Provide the (X, Y) coordinate of the cell's center where the given text is located.  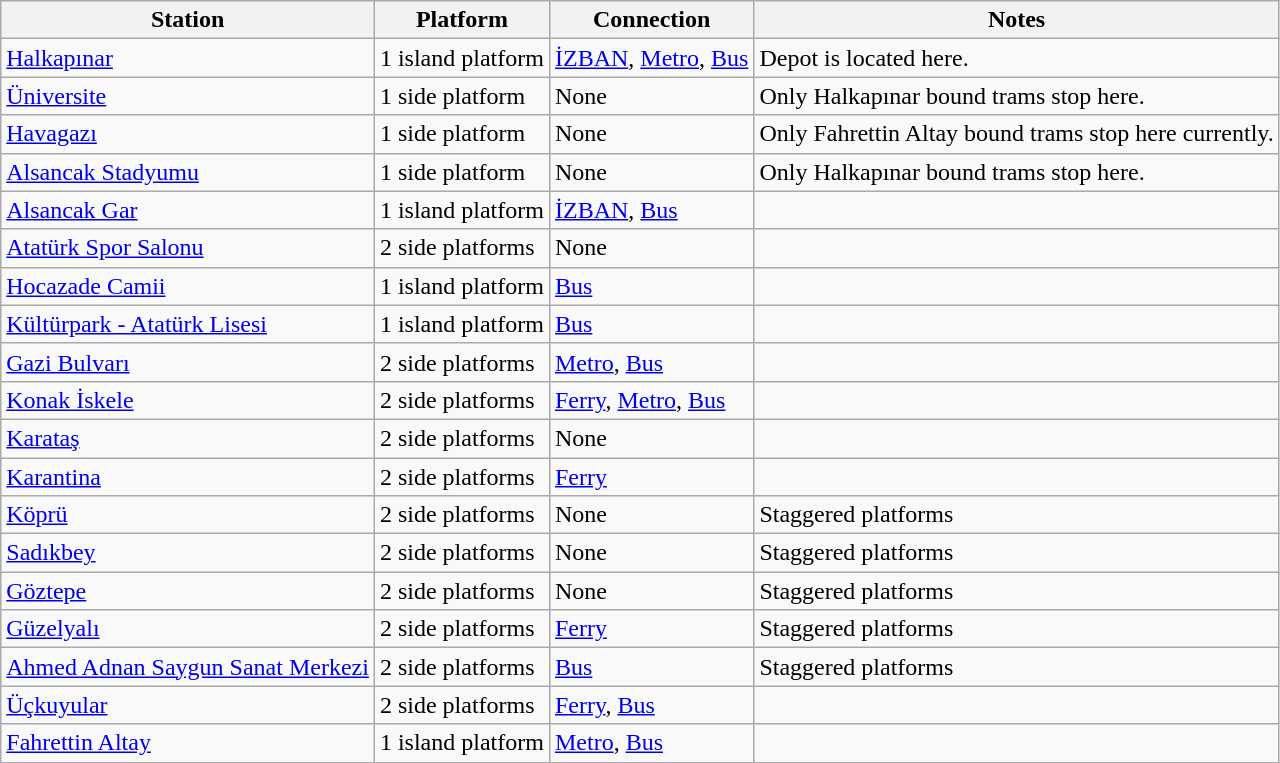
Halkapınar (188, 58)
Güzelyalı (188, 629)
İZBAN, Metro, Bus (651, 58)
Üniversite (188, 96)
Alsancak Gar (188, 210)
Notes (1016, 20)
Kültürpark - Atatürk Lisesi (188, 324)
Karataş (188, 438)
Depot is located here. (1016, 58)
Köprü (188, 515)
Ahmed Adnan Saygun Sanat Merkezi (188, 667)
Gazi Bulvarı (188, 362)
Sadıkbey (188, 553)
Hocazade Camii (188, 286)
Konak İskele (188, 400)
Karantina (188, 477)
Fahrettin Altay (188, 743)
Ferry, Bus (651, 705)
Atatürk Spor Salonu (188, 248)
Alsancak Stadyumu (188, 172)
Üçkuyular (188, 705)
Only Fahrettin Altay bound trams stop here currently. (1016, 134)
Platform (462, 20)
Station (188, 20)
Göztepe (188, 591)
Havagazı (188, 134)
Ferry, Metro, Bus (651, 400)
İZBAN, Bus (651, 210)
Connection (651, 20)
